Find where the given text appears and provide that cell's center as (X, Y) coordinate. 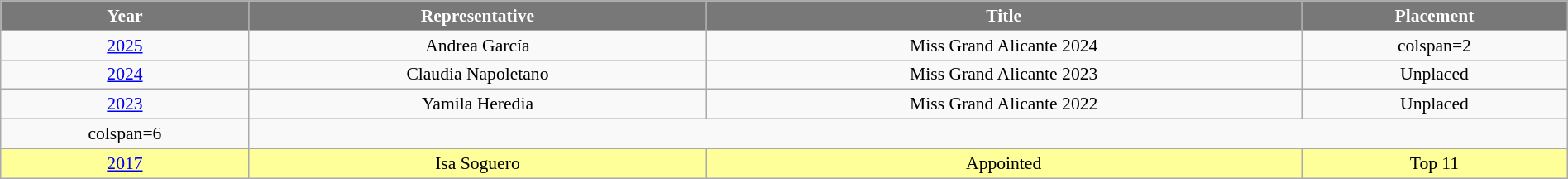
Yamila Heredia (478, 104)
2024 (125, 75)
Claudia Napoletano (478, 75)
Representative (478, 16)
Placement (1435, 16)
colspan=2 (1435, 46)
Miss Grand Alicante 2024 (1004, 46)
Title (1004, 16)
Top 11 (1435, 163)
Andrea García (478, 46)
2017 (125, 163)
colspan=6 (125, 134)
Miss Grand Alicante 2022 (1004, 104)
Year (125, 16)
2023 (125, 104)
Miss Grand Alicante 2023 (1004, 75)
2025 (125, 46)
Isa Soguero (478, 163)
Appointed (1004, 163)
